From the cell containing the given text, extract its center point as [x, y] coordinate. 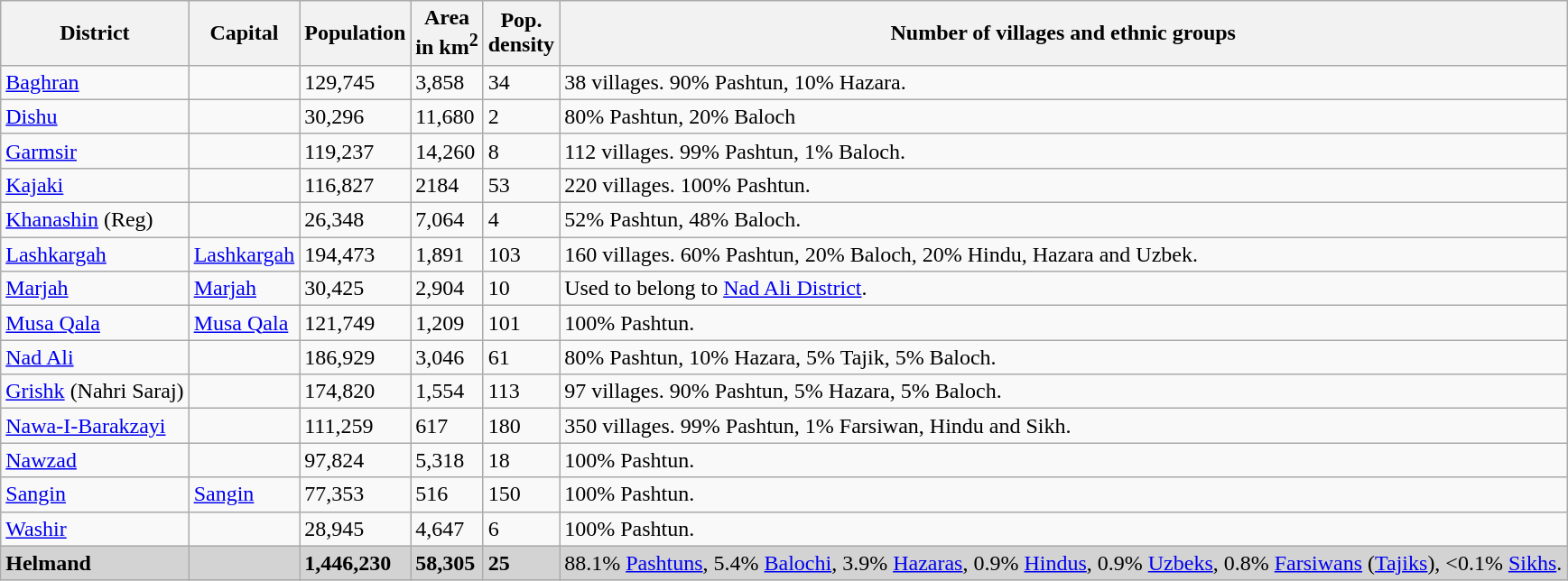
28,945 [356, 529]
58,305 [447, 563]
14,260 [447, 151]
30,296 [356, 116]
4,647 [447, 529]
Washir [95, 529]
180 [521, 426]
7,064 [447, 220]
25 [521, 563]
111,259 [356, 426]
2 [521, 116]
26,348 [356, 220]
220 villages. 100% Pashtun. [1063, 185]
5,318 [447, 460]
6 [521, 529]
Khanashin (Reg) [95, 220]
350 villages. 99% Pashtun, 1% Farsiwan, Hindu and Sikh. [1063, 426]
97,824 [356, 460]
2,904 [447, 289]
80% Pashtun, 20% Baloch [1063, 116]
4 [521, 220]
88.1% Pashtuns, 5.4% Balochi, 3.9% Hazaras, 0.9% Hindus, 0.9% Uzbeks, 0.8% Farsiwans (Tajiks), <0.1% Sikhs. [1063, 563]
186,929 [356, 357]
516 [447, 494]
Kajaki [95, 185]
10 [521, 289]
Nad Ali [95, 357]
150 [521, 494]
103 [521, 254]
617 [447, 426]
Capital [244, 33]
18 [521, 460]
116,827 [356, 185]
113 [521, 392]
77,353 [356, 494]
52% Pashtun, 48% Baloch. [1063, 220]
2184 [447, 185]
30,425 [356, 289]
Helmand [95, 563]
112 villages. 99% Pashtun, 1% Baloch. [1063, 151]
Grishk (Nahri Saraj) [95, 392]
Pop.density [521, 33]
160 villages. 60% Pashtun, 20% Baloch, 20% Hindu, Hazara and Uzbek. [1063, 254]
101 [521, 323]
Nawzad [95, 460]
8 [521, 151]
Used to belong to Nad Ali District. [1063, 289]
121,749 [356, 323]
Nawa-I-Barakzayi [95, 426]
61 [521, 357]
119,237 [356, 151]
80% Pashtun, 10% Hazara, 5% Tajik, 5% Baloch. [1063, 357]
District [95, 33]
1,891 [447, 254]
1,209 [447, 323]
Dishu [95, 116]
97 villages. 90% Pashtun, 5% Hazara, 5% Baloch. [1063, 392]
3,858 [447, 82]
129,745 [356, 82]
34 [521, 82]
Garmsir [95, 151]
38 villages. 90% Pashtun, 10% Hazara. [1063, 82]
174,820 [356, 392]
53 [521, 185]
Population [356, 33]
1,446,230 [356, 563]
Number of villages and ethnic groups [1063, 33]
194,473 [356, 254]
3,046 [447, 357]
11,680 [447, 116]
Baghran [95, 82]
Areain km2 [447, 33]
1,554 [447, 392]
